Search for the cell housing the specified text and yield its [x, y] center coordinate. 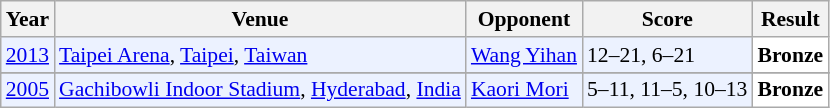
12–21, 6–21 [667, 55]
Score [667, 19]
Opponent [524, 19]
Venue [260, 19]
2005 [28, 90]
Taipei Arena, Taipei, Taiwan [260, 55]
Gachibowli Indoor Stadium, Hyderabad, India [260, 90]
5–11, 11–5, 10–13 [667, 90]
Kaori Mori [524, 90]
2013 [28, 55]
Result [790, 19]
Year [28, 19]
Wang Yihan [524, 55]
